Detect which cell encompasses the target text, then output its [x, y] center coordinate. 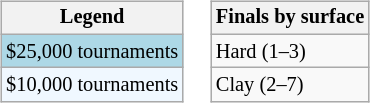
Legend [92, 18]
Finals by surface [290, 18]
$25,000 tournaments [92, 51]
$10,000 tournaments [92, 85]
Clay (2–7) [290, 85]
Hard (1–3) [290, 51]
